Pinpoint the cell where the given text exists, returning its (X, Y) midpoint coordinate. 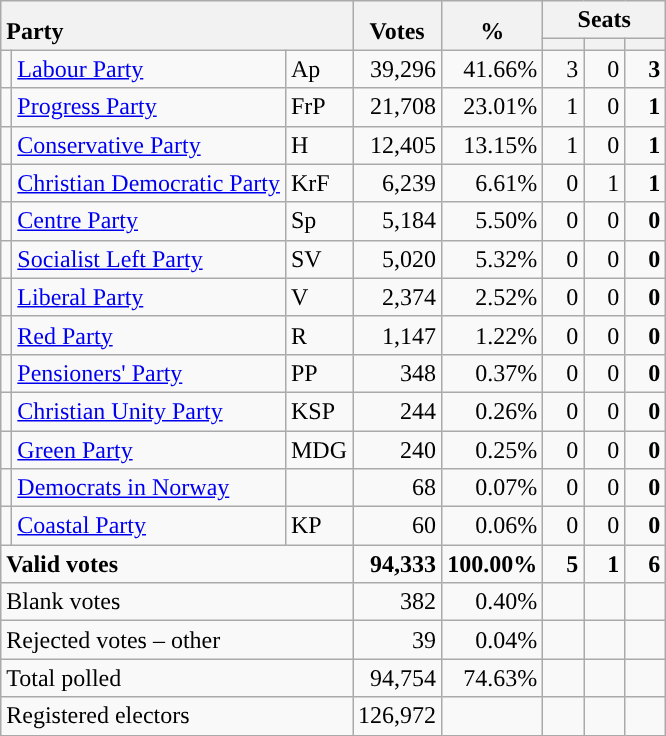
R (318, 335)
21,708 (398, 107)
Liberal Party (149, 297)
Socialist Left Party (149, 259)
SV (318, 259)
1,147 (398, 335)
Red Party (149, 335)
0.25% (492, 449)
2.52% (492, 297)
1.22% (492, 335)
Centre Party (149, 221)
Blank votes (177, 602)
Votes (398, 26)
0.40% (492, 602)
KSP (318, 411)
Green Party (149, 449)
Party (177, 26)
6.61% (492, 183)
H (318, 145)
244 (398, 411)
PP (318, 373)
Rejected votes – other (177, 640)
39,296 (398, 69)
6 (646, 564)
Sp (318, 221)
Conservative Party (149, 145)
94,333 (398, 564)
12,405 (398, 145)
5,020 (398, 259)
240 (398, 449)
KP (318, 526)
0.07% (492, 488)
0.37% (492, 373)
0.04% (492, 640)
V (318, 297)
Ap (318, 69)
MDG (318, 449)
FrP (318, 107)
0.26% (492, 411)
126,972 (398, 716)
5,184 (398, 221)
41.66% (492, 69)
KrF (318, 183)
60 (398, 526)
Pensioners' Party (149, 373)
0.06% (492, 526)
5 (564, 564)
100.00% (492, 564)
382 (398, 602)
Total polled (177, 678)
Seats (604, 20)
94,754 (398, 678)
5.50% (492, 221)
Progress Party (149, 107)
Valid votes (177, 564)
Registered electors (177, 716)
% (492, 26)
23.01% (492, 107)
348 (398, 373)
Christian Democratic Party (149, 183)
Coastal Party (149, 526)
74.63% (492, 678)
Labour Party (149, 69)
13.15% (492, 145)
Christian Unity Party (149, 411)
6,239 (398, 183)
39 (398, 640)
Democrats in Norway (149, 488)
5.32% (492, 259)
68 (398, 488)
2,374 (398, 297)
